Detect which cell encompasses the target text, then output its [X, Y] center coordinate. 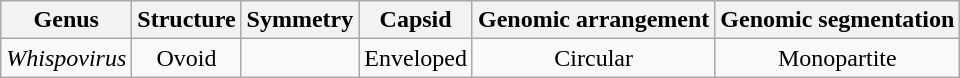
Capsid [416, 20]
Structure [186, 20]
Ovoid [186, 58]
Genomic segmentation [838, 20]
Monopartite [838, 58]
Symmetry [300, 20]
Genomic arrangement [593, 20]
Enveloped [416, 58]
Circular [593, 58]
Whispovirus [66, 58]
Genus [66, 20]
